From the cell containing the given text, extract its center point as [X, Y] coordinate. 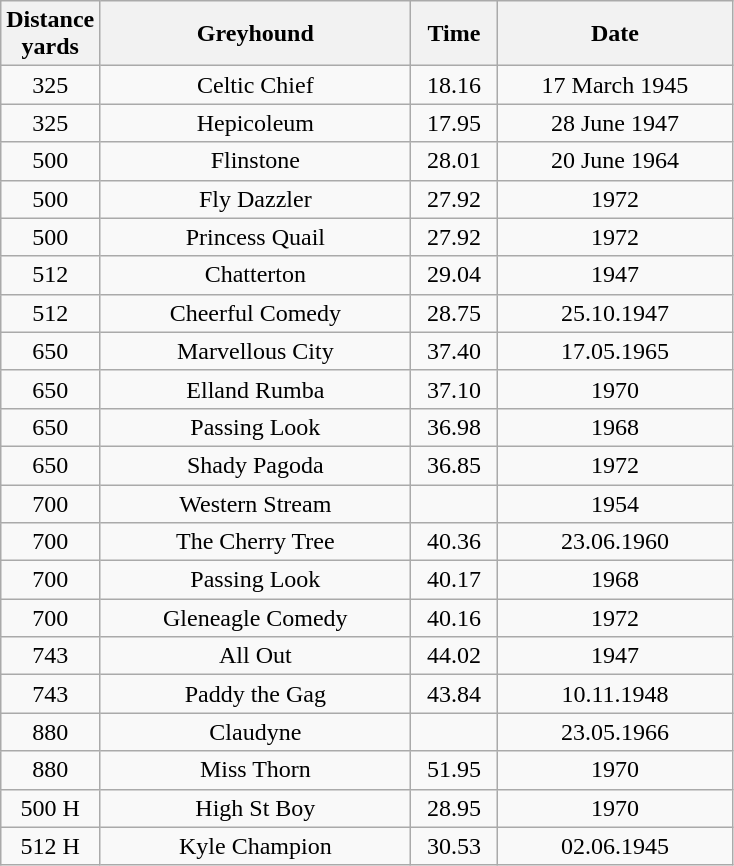
40.16 [454, 618]
Kyle Champion [256, 846]
40.36 [454, 542]
1954 [615, 503]
Cheerful Comedy [256, 313]
Princess Quail [256, 237]
30.53 [454, 846]
Time [454, 34]
43.84 [454, 694]
51.95 [454, 770]
02.06.1945 [615, 846]
25.10.1947 [615, 313]
500 H [50, 808]
512 H [50, 846]
18.16 [454, 85]
40.17 [454, 580]
All Out [256, 656]
Flinstone [256, 161]
36.98 [454, 427]
36.85 [454, 465]
Gleneagle Comedy [256, 618]
23.06.1960 [615, 542]
Elland Rumba [256, 389]
28.95 [454, 808]
Date [615, 34]
37.10 [454, 389]
Fly Dazzler [256, 199]
28.01 [454, 161]
Western Stream [256, 503]
Hepicoleum [256, 123]
Greyhound [256, 34]
Miss Thorn [256, 770]
High St Boy [256, 808]
29.04 [454, 275]
28.75 [454, 313]
44.02 [454, 656]
Shady Pagoda [256, 465]
Marvellous City [256, 351]
17.05.1965 [615, 351]
Distance yards [50, 34]
17 March 1945 [615, 85]
The Cherry Tree [256, 542]
Celtic Chief [256, 85]
Chatterton [256, 275]
Paddy the Gag [256, 694]
23.05.1966 [615, 732]
37.40 [454, 351]
17.95 [454, 123]
20 June 1964 [615, 161]
28 June 1947 [615, 123]
10.11.1948 [615, 694]
Claudyne [256, 732]
